Extract the (x, y) coordinate from the center of the cell holding the provided text.  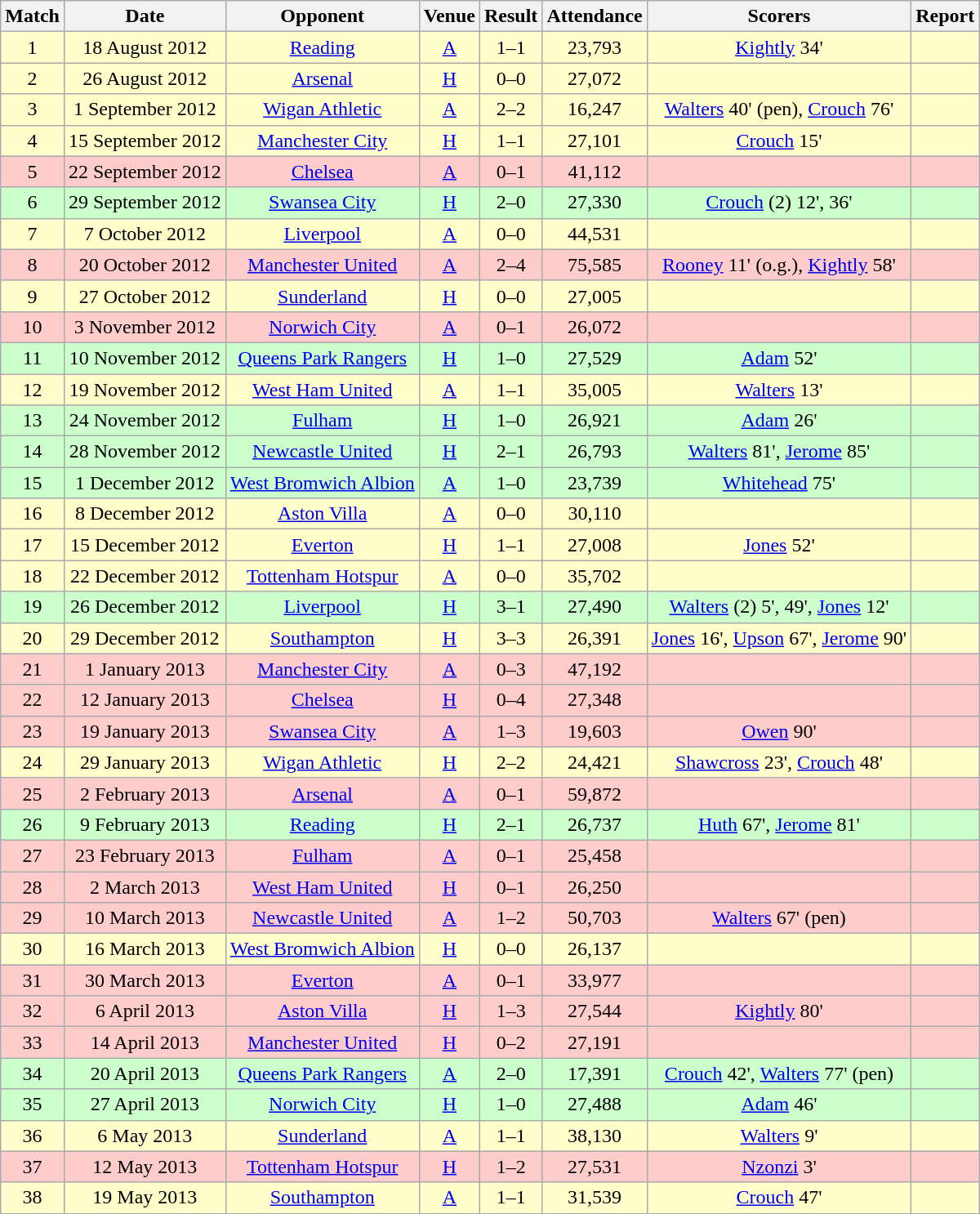
27 April 2013 (145, 1105)
27,490 (595, 607)
14 April 2013 (145, 1042)
24,421 (595, 762)
29 December 2012 (145, 638)
27,531 (595, 1167)
Walters 67' (pen) (779, 918)
27,488 (595, 1105)
22 (33, 700)
Jones 16', Upson 67', Jerome 90' (779, 638)
Owen 90' (779, 731)
15 September 2012 (145, 141)
8 December 2012 (145, 514)
16 (33, 514)
18 (33, 576)
3–3 (510, 638)
21 (33, 669)
Nzonzi 3' (779, 1167)
34 (33, 1073)
Huth 67', Jerome 81' (779, 824)
6 (33, 203)
35,005 (595, 390)
7 (33, 234)
1 September 2012 (145, 109)
23 February 2013 (145, 855)
20 (33, 638)
2 March 2013 (145, 886)
3 (33, 109)
16,247 (595, 109)
Adam 46' (779, 1105)
Walters 40' (pen), Crouch 76' (779, 109)
23 (33, 731)
Date (145, 16)
15 (33, 483)
1 January 2013 (145, 669)
35,702 (595, 576)
50,703 (595, 918)
Walters (2) 5', 49', Jones 12' (779, 607)
20 October 2012 (145, 265)
31 (33, 980)
3–1 (510, 607)
27,005 (595, 296)
26 August 2012 (145, 78)
27 (33, 855)
27,348 (595, 700)
27 October 2012 (145, 296)
Adam 52' (779, 358)
27,008 (595, 545)
Whitehead 75' (779, 483)
12 (33, 390)
27,529 (595, 358)
2–4 (510, 265)
26,921 (595, 421)
Kightly 80' (779, 1011)
13 (33, 421)
17 (33, 545)
27,191 (595, 1042)
44,531 (595, 234)
1 (33, 47)
24 (33, 762)
26,072 (595, 327)
16 March 2013 (145, 949)
Walters 81', Jerome 85' (779, 452)
22 December 2012 (145, 576)
12 January 2013 (145, 700)
26,391 (595, 638)
5 (33, 172)
28 November 2012 (145, 452)
25,458 (595, 855)
10 (33, 327)
27,101 (595, 141)
Shawcross 23', Crouch 48' (779, 762)
28 (33, 886)
27,072 (595, 78)
Crouch 15' (779, 141)
Crouch (2) 12', 36' (779, 203)
19 November 2012 (145, 390)
Walters 13' (779, 390)
29 (33, 918)
0–2 (510, 1042)
Walters 9' (779, 1136)
18 August 2012 (145, 47)
0–4 (510, 700)
19 May 2013 (145, 1198)
33 (33, 1042)
6 May 2013 (145, 1136)
Rooney 11' (o.g.), Kightly 58' (779, 265)
22 September 2012 (145, 172)
20 April 2013 (145, 1073)
29 September 2012 (145, 203)
19 January 2013 (145, 731)
10 November 2012 (145, 358)
35 (33, 1105)
23,793 (595, 47)
Opponent (322, 16)
Jones 52' (779, 545)
25 (33, 793)
Report (946, 16)
32 (33, 1011)
2 (33, 78)
26,250 (595, 886)
19 (33, 607)
Kightly 34' (779, 47)
1 December 2012 (145, 483)
Match (33, 16)
3 November 2012 (145, 327)
Crouch 42', Walters 77' (pen) (779, 1073)
7 October 2012 (145, 234)
27,330 (595, 203)
17,391 (595, 1073)
27,544 (595, 1011)
41,112 (595, 172)
2 February 2013 (145, 793)
26 (33, 824)
10 March 2013 (145, 918)
Crouch 47' (779, 1198)
4 (33, 141)
8 (33, 265)
30 (33, 949)
24 November 2012 (145, 421)
30,110 (595, 514)
26,737 (595, 824)
33,977 (595, 980)
26 December 2012 (145, 607)
38,130 (595, 1136)
14 (33, 452)
15 December 2012 (145, 545)
Result (510, 16)
31,539 (595, 1198)
9 (33, 296)
Adam 26' (779, 421)
Scorers (779, 16)
12 May 2013 (145, 1167)
Attendance (595, 16)
23,739 (595, 483)
47,192 (595, 669)
9 February 2013 (145, 824)
59,872 (595, 793)
11 (33, 358)
75,585 (595, 265)
38 (33, 1198)
26,793 (595, 452)
19,603 (595, 731)
0–3 (510, 669)
26,137 (595, 949)
6 April 2013 (145, 1011)
30 March 2013 (145, 980)
36 (33, 1136)
29 January 2013 (145, 762)
37 (33, 1167)
Venue (449, 16)
